Scan for the cell matching the given text and deliver its [X, Y] coordinate at center. 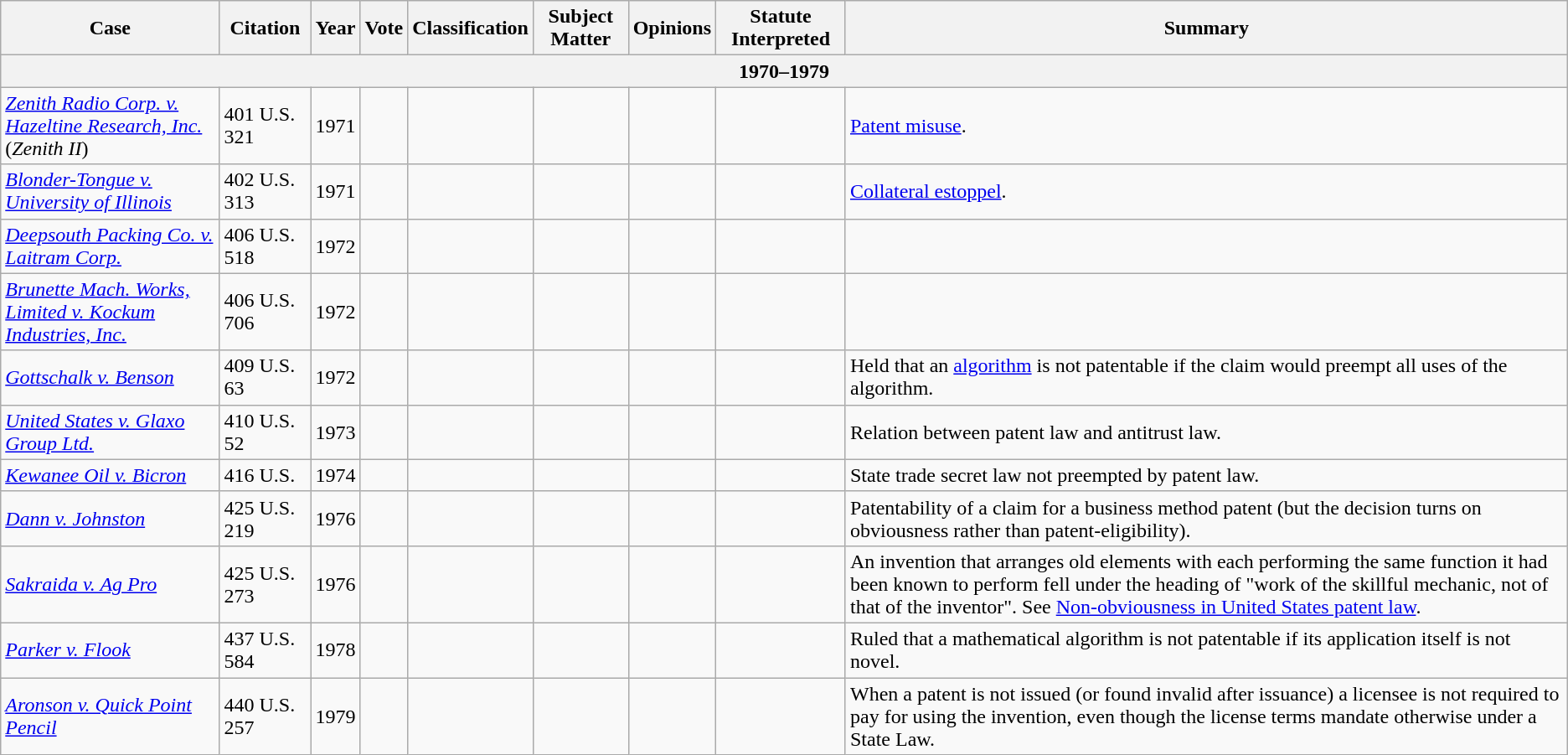
Year [335, 28]
1979 [335, 716]
410 U.S. 52 [265, 432]
Case [111, 28]
402 U.S. 313 [265, 191]
Sakraida v. Ag Pro [111, 584]
Deepsouth Packing Co. v. Laitram Corp. [111, 246]
425 U.S. 273 [265, 584]
United States v. Glaxo Group Ltd. [111, 432]
Classification [471, 28]
Subject Matter [580, 28]
State trade secret law not preempted by patent law. [1206, 475]
Blonder-Tongue v. University of Illinois [111, 191]
437 U.S. 584 [265, 650]
Statute Interpreted [781, 28]
425 U.S. 219 [265, 518]
401 U.S. 321 [265, 126]
Held that an algorithm is not patentable if the claim would preempt all uses of the algorithm. [1206, 377]
Patentability of a claim for a business method patent (but the decision turns on obviousness rather than patent-eligibility). [1206, 518]
406 U.S. 706 [265, 312]
Kewanee Oil v. Bicron [111, 475]
Citation [265, 28]
1973 [335, 432]
406 U.S. 518 [265, 246]
Brunette Mach. Works, Limited v. Kockum Industries, Inc. [111, 312]
Parker v. Flook [111, 650]
Vote [384, 28]
1974 [335, 475]
416 U.S. [265, 475]
Relation between patent law and antitrust law. [1206, 432]
440 U.S. 257 [265, 716]
Patent misuse. [1206, 126]
Ruled that a mathematical algorithm is not patentable if its application itself is not novel. [1206, 650]
409 U.S. 63 [265, 377]
1978 [335, 650]
Aronson v. Quick Point Pencil [111, 716]
Summary [1206, 28]
Opinions [672, 28]
Dann v. Johnston [111, 518]
Zenith Radio Corp. v. Hazeltine Research, Inc. (Zenith II) [111, 126]
Collateral estoppel. [1206, 191]
Gottschalk v. Benson [111, 377]
1970–1979 [784, 71]
